Return [x, y] of the center of cell containing provided text 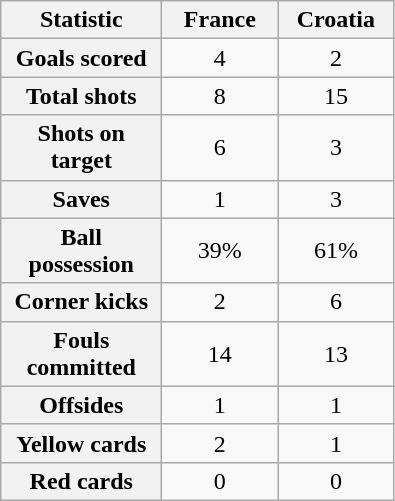
14 [220, 354]
Total shots [82, 96]
Fouls committed [82, 354]
13 [336, 354]
61% [336, 250]
4 [220, 58]
Statistic [82, 20]
15 [336, 96]
Croatia [336, 20]
Corner kicks [82, 302]
8 [220, 96]
Saves [82, 199]
Yellow cards [82, 443]
France [220, 20]
Offsides [82, 405]
Ball possession [82, 250]
Goals scored [82, 58]
39% [220, 250]
Shots on target [82, 148]
Red cards [82, 481]
